For the text-containing cell, return its midpoint in [x, y] coordinate format. 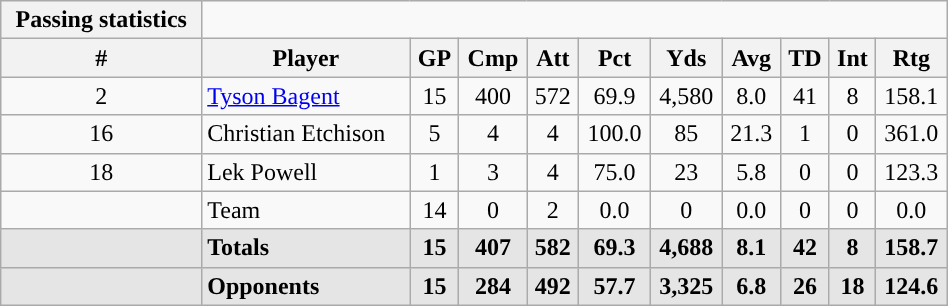
284 [493, 286]
Int [852, 58]
Yds [686, 58]
75.0 [615, 172]
16 [102, 134]
4,688 [686, 248]
123.3 [911, 172]
23 [686, 172]
Lek Powell [306, 172]
6.8 [751, 286]
492 [553, 286]
361.0 [911, 134]
42 [806, 248]
3,325 [686, 286]
Opponents [306, 286]
4,580 [686, 96]
Christian Etchison [306, 134]
158.7 [911, 248]
5.8 [751, 172]
21.3 [751, 134]
572 [553, 96]
158.1 [911, 96]
5 [434, 134]
69.9 [615, 96]
Passing statistics [102, 20]
8.1 [751, 248]
Pct [615, 58]
3 [493, 172]
Tyson Bagent [306, 96]
100.0 [615, 134]
Avg [751, 58]
8.0 [751, 96]
407 [493, 248]
Att [553, 58]
Player [306, 58]
69.3 [615, 248]
41 [806, 96]
TD [806, 58]
14 [434, 210]
GP [434, 58]
Team [306, 210]
# [102, 58]
124.6 [911, 286]
Rtg [911, 58]
26 [806, 286]
400 [493, 96]
Cmp [493, 58]
582 [553, 248]
Totals [306, 248]
57.7 [615, 286]
85 [686, 134]
